Determine the (x, y) coordinate at the center of the cell enclosing the given text.  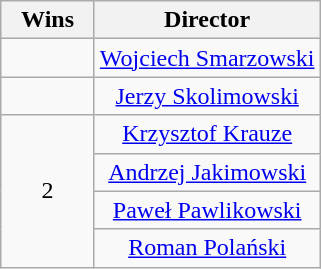
Director (207, 20)
Wojciech Smarzowski (207, 58)
Jerzy Skolimowski (207, 96)
2 (48, 191)
Paweł Pawlikowski (207, 210)
Krzysztof Krauze (207, 134)
Roman Polański (207, 248)
Wins (48, 20)
Andrzej Jakimowski (207, 172)
